For the text-containing cell, return its midpoint in (x, y) coordinate format. 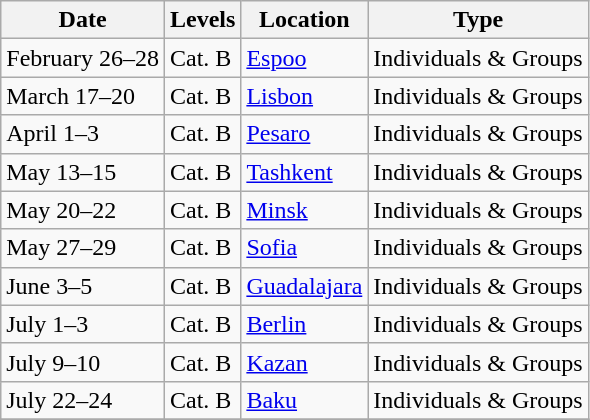
Sofia (304, 248)
June 3–5 (83, 286)
Baku (304, 400)
March 17–20 (83, 96)
Kazan (304, 362)
Pesaro (304, 134)
Espoo (304, 58)
May 27–29 (83, 248)
Levels (202, 20)
May 20–22 (83, 210)
Minsk (304, 210)
Lisbon (304, 96)
Type (478, 20)
July 1–3 (83, 324)
July 9–10 (83, 362)
Tashkent (304, 172)
Guadalajara (304, 286)
Location (304, 20)
July 22–24 (83, 400)
Date (83, 20)
May 13–15 (83, 172)
April 1–3 (83, 134)
Berlin (304, 324)
February 26–28 (83, 58)
